Find where the given text appears and provide that cell's center as [X, Y] coordinate. 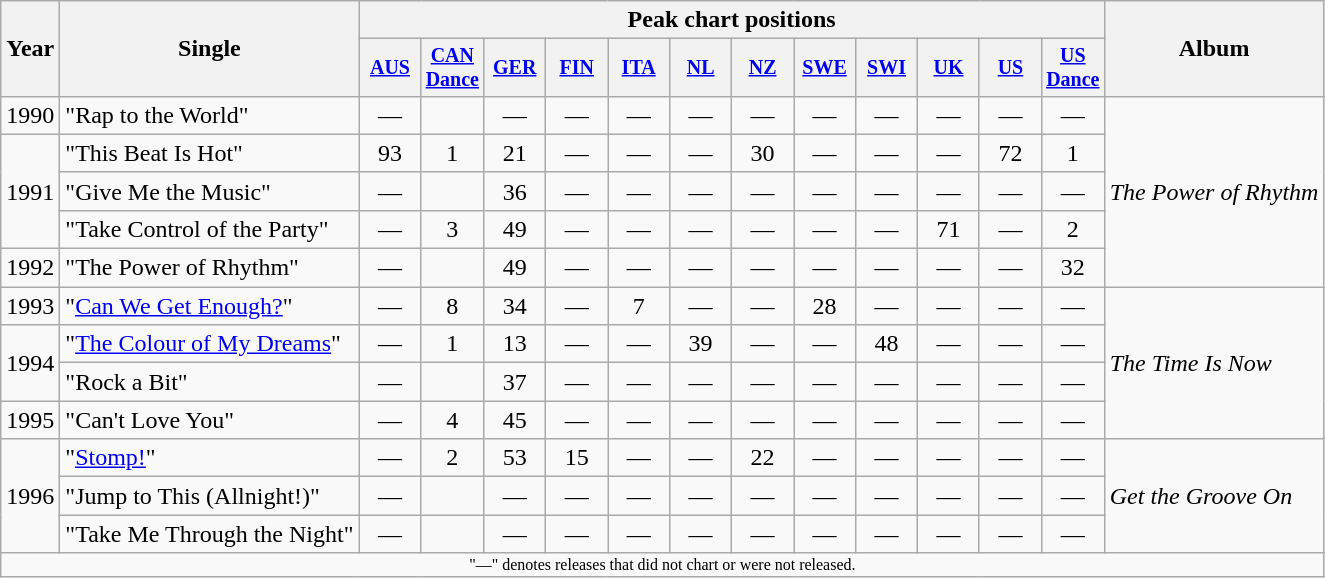
1994 [30, 363]
USDance [1072, 68]
AUS [390, 68]
1990 [30, 115]
37 [515, 382]
4 [452, 420]
SWI [887, 68]
US [1010, 68]
"Can't Love You" [210, 420]
1995 [30, 420]
"Stomp!" [210, 458]
"The Colour of My Dreams" [210, 344]
FIN [577, 68]
UK [949, 68]
"This Beat Is Hot" [210, 153]
3 [452, 229]
The Power of Rhythm [1214, 191]
"Give Me the Music" [210, 191]
Peak chart positions [732, 20]
"Jump to This (Allnight!)" [210, 496]
1991 [30, 191]
"Take Control of the Party" [210, 229]
15 [577, 458]
34 [515, 306]
28 [825, 306]
1992 [30, 268]
The Time Is Now [1214, 363]
53 [515, 458]
30 [763, 153]
"—" denotes releases that did not chart or were not released. [662, 565]
NL [701, 68]
48 [887, 344]
"Rap to the World" [210, 115]
ITA [639, 68]
71 [949, 229]
1993 [30, 306]
7 [639, 306]
13 [515, 344]
Single [210, 49]
1996 [30, 496]
"Can We Get Enough?" [210, 306]
45 [515, 420]
SWE [825, 68]
39 [701, 344]
36 [515, 191]
22 [763, 458]
"The Power of Rhythm" [210, 268]
32 [1072, 268]
21 [515, 153]
8 [452, 306]
93 [390, 153]
CANDance [452, 68]
"Rock a Bit" [210, 382]
"Take Me Through the Night" [210, 534]
Album [1214, 49]
72 [1010, 153]
Year [30, 49]
GER [515, 68]
Get the Groove On [1214, 496]
NZ [763, 68]
